Locate the cell with the specified text and output its (X, Y) center coordinate. 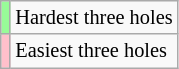
Hardest three holes (94, 17)
Easiest three holes (94, 51)
